Extract the [X, Y] coordinate from the center of the cell holding the provided text.  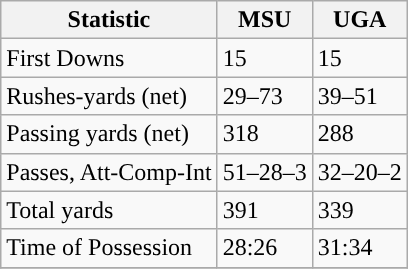
339 [360, 210]
Passes, Att-Comp-Int [109, 172]
First Downs [109, 58]
Passing yards (net) [109, 134]
MSU [264, 20]
Time of Possession [109, 248]
UGA [360, 20]
Rushes-yards (net) [109, 96]
32–20–2 [360, 172]
Statistic [109, 20]
29–73 [264, 96]
28:26 [264, 248]
31:34 [360, 248]
Total yards [109, 210]
318 [264, 134]
288 [360, 134]
51–28–3 [264, 172]
391 [264, 210]
39–51 [360, 96]
